Extract the [X, Y] coordinate from the center of the cell holding the provided text.  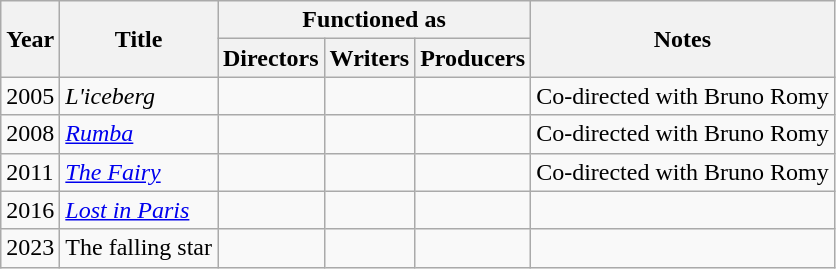
2008 [30, 134]
2005 [30, 96]
Directors [272, 58]
Notes [683, 39]
2016 [30, 210]
Writers [370, 58]
Year [30, 39]
2011 [30, 172]
L'iceberg [139, 96]
Functioned as [374, 20]
The falling star [139, 248]
Rumba [139, 134]
The Fairy [139, 172]
Title [139, 39]
Producers [473, 58]
2023 [30, 248]
Lost in Paris [139, 210]
